Capture the cell that displays the provided text and extract its [X, Y] central coordinate. 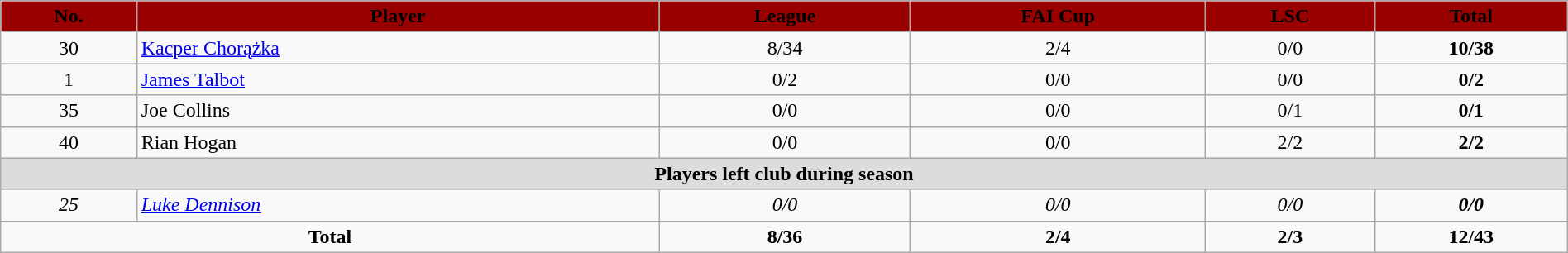
1 [69, 79]
35 [69, 111]
Players left club during season [784, 174]
8/34 [785, 48]
10/38 [1470, 48]
James Talbot [398, 79]
LSC [1290, 17]
No. [69, 17]
12/43 [1470, 236]
Player [398, 17]
8/36 [785, 236]
League [785, 17]
25 [69, 205]
Kacper Chorążka [398, 48]
Joe Collins [398, 111]
30 [69, 48]
Luke Dennison [398, 205]
Rian Hogan [398, 142]
FAI Cup [1059, 17]
40 [69, 142]
2/3 [1290, 236]
